Return the [x, y] coordinate for the center point of the cell that contains the specified text.  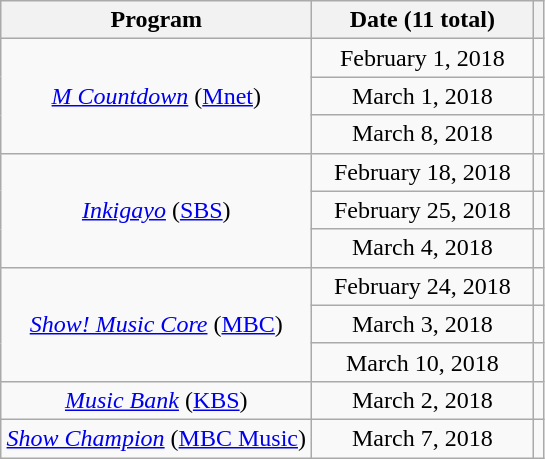
Show Champion (MBC Music) [156, 438]
February 25, 2018 [422, 210]
Program [156, 20]
Date (11 total) [422, 20]
March 7, 2018 [422, 438]
March 4, 2018 [422, 248]
March 1, 2018 [422, 96]
Music Bank (KBS) [156, 400]
M Countdown (Mnet) [156, 96]
March 10, 2018 [422, 362]
March 8, 2018 [422, 134]
February 18, 2018 [422, 172]
Inkigayo (SBS) [156, 210]
February 24, 2018 [422, 286]
February 1, 2018 [422, 58]
Show! Music Core (MBC) [156, 324]
March 2, 2018 [422, 400]
March 3, 2018 [422, 324]
